Return the [x, y] coordinate for the center point of the cell that contains the specified text.  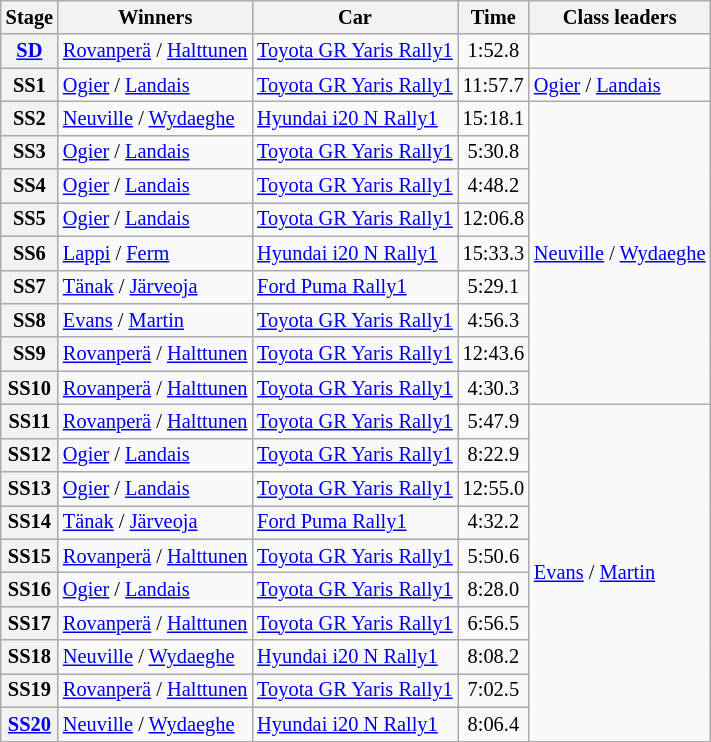
SS13 [30, 489]
SS9 [30, 354]
5:30.8 [494, 152]
SS18 [30, 657]
6:56.5 [494, 623]
15:18.1 [494, 118]
4:30.3 [494, 388]
SS7 [30, 287]
SS6 [30, 253]
SS5 [30, 219]
SS19 [30, 690]
SS12 [30, 455]
SS8 [30, 320]
15:33.3 [494, 253]
12:43.6 [494, 354]
SS17 [30, 623]
8:08.2 [494, 657]
SS3 [30, 152]
12:06.8 [494, 219]
4:32.2 [494, 522]
SS20 [30, 724]
Winners [155, 17]
SS4 [30, 186]
5:50.6 [494, 556]
8:06.4 [494, 724]
8:22.9 [494, 455]
5:47.9 [494, 421]
SS15 [30, 556]
4:48.2 [494, 186]
SS1 [30, 85]
Class leaders [620, 17]
SS10 [30, 388]
12:55.0 [494, 489]
SD [30, 51]
SS14 [30, 522]
11:57.7 [494, 85]
4:56.3 [494, 320]
8:28.0 [494, 589]
5:29.1 [494, 287]
7:02.5 [494, 690]
Car [354, 17]
SS16 [30, 589]
Lappi / Ferm [155, 253]
1:52.8 [494, 51]
Time [494, 17]
SS2 [30, 118]
SS11 [30, 421]
Stage [30, 17]
